Scan for the cell matching the given text and deliver its (x, y) coordinate at center. 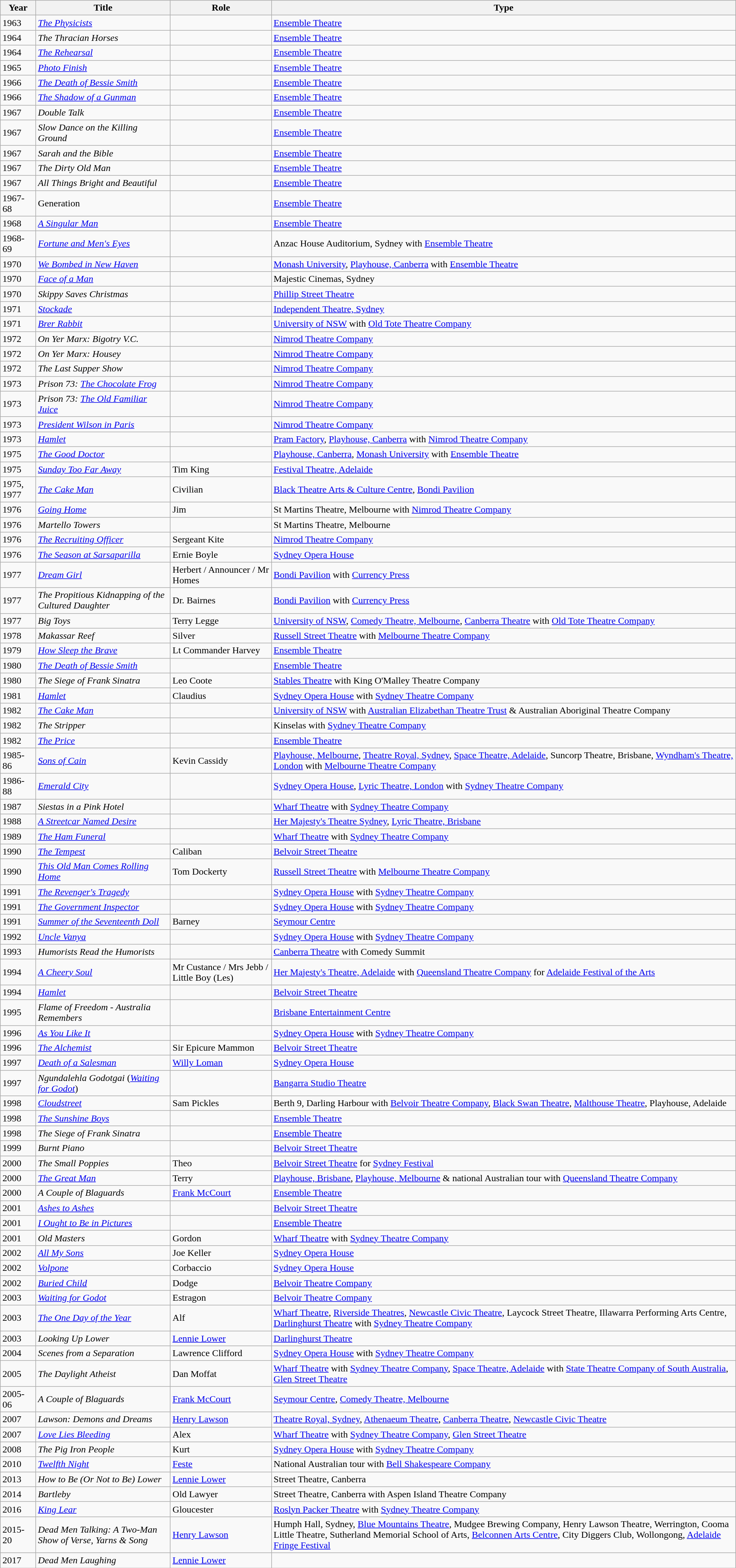
Lt Commander Harvey (221, 651)
Independent Theatre, Sydney (503, 309)
Dream Girl (103, 575)
I Ought to Be in Pictures (103, 1223)
Monash University, Playhouse, Canberra with Ensemble Theatre (503, 264)
University of NSW with Australian Elizabethan Theatre Trust & Australian Aboriginal Theatre Company (503, 710)
This Old Man Comes Rolling Home (103, 872)
The Price (103, 740)
The Pig Iron People (103, 1449)
The Alchemist (103, 1048)
Claudius (221, 695)
Brisbane Entertainment Centre (503, 1013)
Belvoir Street Theatre for Sydney Festival (503, 1163)
Prison 73: The Chocolate Frog (103, 384)
Prison 73: The Old Familiar Juice (103, 404)
Slow Dance on the Killing Ground (103, 133)
Estragon (221, 1298)
1981 (18, 695)
As You Like It (103, 1033)
Gordon (221, 1238)
Tom Dockerty (221, 872)
Twelfth Night (103, 1464)
The Sunshine Boys (103, 1118)
1995 (18, 1013)
Sergeant Kite (221, 540)
1965 (18, 68)
Dead Men Talking: A Two-Man Show of Verse, Yarns & Song (103, 1535)
Photo Finish (103, 68)
Sam Pickles (221, 1103)
Bangarra Studio Theatre (503, 1083)
Playhouse, Brisbane, Playhouse, Melbourne & national Australian tour with Queensland Theatre Company (503, 1178)
1989 (18, 836)
1968 (18, 224)
The One Day of the Year (103, 1318)
Stables Theatre with King O'Malley Theatre Company (503, 680)
The Rehearsal (103, 53)
Silver (221, 636)
Volpone (103, 1268)
Burnt Piano (103, 1148)
A Streetcar Named Desire (103, 822)
The Revenger's Tragedy (103, 892)
Death of a Salesman (103, 1063)
Kevin Cassidy (221, 761)
Title (103, 8)
Waiting for Godot (103, 1298)
1979 (18, 651)
Seymour Centre, Comedy Theatre, Melbourne (503, 1399)
Pram Factory, Playhouse, Canberra with Nimrod Theatre Company (503, 439)
Corbaccio (221, 1268)
Roslyn Packer Theatre with Sydney Theatre Company (503, 1509)
Skippy Saves Christmas (103, 294)
The Small Poppies (103, 1163)
Siestas in a Pink Hotel (103, 807)
Flame of Freedom - Australia Remembers (103, 1013)
Dan Moffat (221, 1373)
St Martins Theatre, Melbourne with Nimrod Theatre Company (503, 510)
1967-68 (18, 203)
Kinselas with Sydney Theatre Company (503, 725)
The Dirty Old Man (103, 168)
Big Toys (103, 621)
1963 (18, 23)
Ashes to Ashes (103, 1208)
Emerald City (103, 786)
The Shadow of a Gunman (103, 97)
Playhouse, Canberra, Monash University with Ensemble Theatre (503, 454)
Double Talk (103, 112)
Stockade (103, 309)
St Martins Theatre, Melbourne (503, 525)
1968-69 (18, 244)
Buried Child (103, 1283)
Tim King (221, 469)
1992 (18, 937)
Humorists Read the Humorists (103, 952)
President Wilson in Paris (103, 424)
King Lear (103, 1509)
2005-06 (18, 1399)
2015-20 (18, 1535)
Lawson: Demons and Dreams (103, 1419)
Lawrence Clifford (221, 1353)
Her Majesty's Theatre, Adelaide with Queensland Theatre Company for Adelaide Festival of the Arts (503, 972)
Herbert / Announcer / Mr Homes (221, 575)
1975, 1977 (18, 490)
Summer of the Seventeenth Doll (103, 922)
Love Lies Bleeding (103, 1434)
The Stripper (103, 725)
On Yer Marx: Bigotry V.C. (103, 339)
Civilian (221, 490)
Dodge (221, 1283)
2005 (18, 1373)
The Daylight Atheist (103, 1373)
Cloudstreet (103, 1103)
Willy Loman (221, 1063)
Year (18, 8)
University of NSW, Comedy Theatre, Melbourne, Canberra Theatre with Old Tote Theatre Company (503, 621)
The Physicists (103, 23)
The Ham Funeral (103, 836)
1999 (18, 1148)
Terry (221, 1178)
Alf (221, 1318)
Her Majesty's Theatre Sydney, Lyric Theatre, Brisbane (503, 822)
1986-88 (18, 786)
Sons of Cain (103, 761)
Type (503, 8)
1985-86 (18, 761)
Old Lawyer (221, 1494)
Generation (103, 203)
Theo (221, 1163)
Bartleby (103, 1494)
The Last Supper Show (103, 369)
Sarah and the Bible (103, 153)
The Propitious Kidnapping of the Cultured Daughter (103, 601)
Caliban (221, 851)
2008 (18, 1449)
All My Sons (103, 1253)
Darlinghurst Theatre (503, 1338)
The Tempest (103, 851)
Sunday Too Far Away (103, 469)
Festival Theatre, Adelaide (503, 469)
Wharf Theatre with Sydney Theatre Company, Glen Street Theatre (503, 1434)
The Thracian Horses (103, 38)
University of NSW with Old Tote Theatre Company (503, 324)
Looking Up Lower (103, 1338)
Feste (221, 1464)
Gloucester (221, 1509)
Dr. Bairnes (221, 601)
Street Theatre, Canberra with Aspen Island Theatre Company (503, 1494)
The Season at Sarsaparilla (103, 555)
Old Masters (103, 1238)
2017 (18, 1560)
Berth 9, Darling Harbour with Belvoir Theatre Company, Black Swan Theatre, Malthouse Theatre, Playhouse, Adelaide (503, 1103)
Black Theatre Arts & Culture Centre, Bondi Pavilion (503, 490)
2014 (18, 1494)
Brer Rabbit (103, 324)
Dead Men Laughing (103, 1560)
The Good Doctor (103, 454)
Wharf Theatre with Sydney Theatre Company, Space Theatre, Adelaide with State Theatre Company of South Australia, Glen Street Theatre (503, 1373)
2004 (18, 1353)
All Things Bright and Beautiful (103, 183)
1988 (18, 822)
We Bombed in New Haven (103, 264)
Sir Epicure Mammon (221, 1048)
A Singular Man (103, 224)
Theatre Royal, Sydney, Athenaeum Theatre, Canberra Theatre, Newcastle Civic Theatre (503, 1419)
Majestic Cinemas, Sydney (503, 279)
Terry Legge (221, 621)
Ernie Boyle (221, 555)
Makassar Reef (103, 636)
The Great Man (103, 1178)
2013 (18, 1479)
Jim (221, 510)
Seymour Centre (503, 922)
National Australian tour with Bell Shakespeare Company (503, 1464)
A Cheery Soul (103, 972)
Sydney Opera House, Lyric Theatre, London with Sydney Theatre Company (503, 786)
Role (221, 8)
Canberra Theatre with Comedy Summit (503, 952)
Fortune and Men's Eyes (103, 244)
Leo Coote (221, 680)
1987 (18, 807)
Alex (221, 1434)
How Sleep the Brave (103, 651)
How to Be (Or Not to Be) Lower (103, 1479)
On Yer Marx: Housey (103, 354)
Street Theatre, Canberra (503, 1479)
Ngundalehla Godotgai (Waiting for Godot) (103, 1083)
Martello Towers (103, 525)
Anzac House Auditorium, Sydney with Ensemble Theatre (503, 244)
The Government Inspector (103, 907)
Face of a Man (103, 279)
Barney (221, 922)
Mr Custance / Mrs Jebb / Little Boy (Les) (221, 972)
Kurt (221, 1449)
Scenes from a Separation (103, 1353)
The Recruiting Officer (103, 540)
1993 (18, 952)
Uncle Vanya (103, 937)
Joe Keller (221, 1253)
2010 (18, 1464)
1978 (18, 636)
Going Home (103, 510)
2016 (18, 1509)
Phillip Street Theatre (503, 294)
